Output the [X, Y] coordinate of the center of the cell containing the given text.  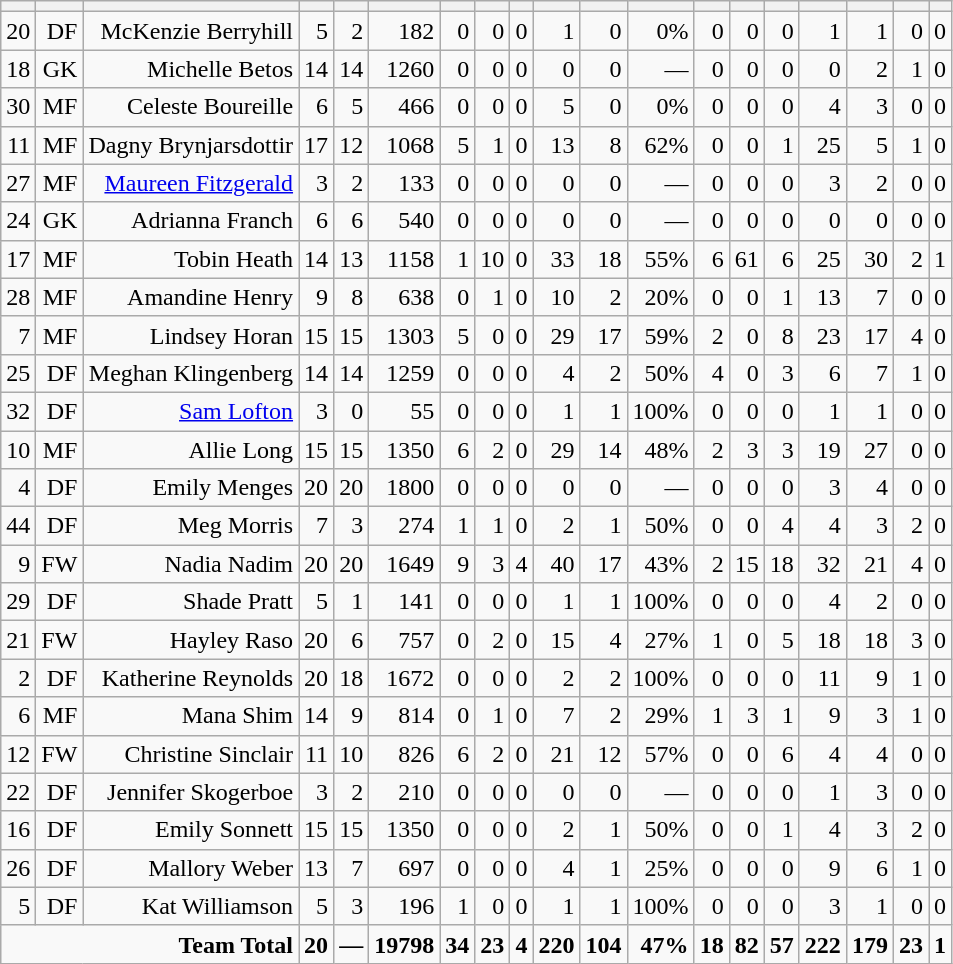
48% [660, 449]
19 [822, 449]
Shade Pratt [191, 602]
43% [660, 564]
McKenzie Berryhill [191, 31]
33 [556, 259]
274 [404, 526]
1800 [404, 488]
26 [18, 868]
638 [404, 297]
29% [660, 716]
44 [18, 526]
133 [404, 183]
1259 [404, 373]
20% [660, 297]
757 [404, 640]
Meg Morris [191, 526]
Kat Williamson [191, 906]
826 [404, 754]
222 [822, 944]
Tobin Heath [191, 259]
Nadia Nadim [191, 564]
Christine Sinclair [191, 754]
Celeste Boureille [191, 107]
1303 [404, 335]
61 [746, 259]
Jennifer Skogerboe [191, 792]
40 [556, 564]
Dagny Brynjarsdottir [191, 145]
Adrianna Franch [191, 221]
25% [660, 868]
Mallory Weber [191, 868]
Team Total [150, 944]
47% [660, 944]
19798 [404, 944]
27% [660, 640]
Allie Long [191, 449]
1672 [404, 678]
28 [18, 297]
Mana Shim [191, 716]
141 [404, 602]
1158 [404, 259]
22 [18, 792]
179 [870, 944]
16 [18, 830]
24 [18, 221]
Michelle Betos [191, 69]
Emily Menges [191, 488]
1649 [404, 564]
220 [556, 944]
Hayley Raso [191, 640]
1260 [404, 69]
82 [746, 944]
55% [660, 259]
196 [404, 906]
Maureen Fitzgerald [191, 183]
Sam Lofton [191, 411]
182 [404, 31]
62% [660, 145]
59% [660, 335]
57 [782, 944]
466 [404, 107]
57% [660, 754]
697 [404, 868]
34 [458, 944]
1068 [404, 145]
210 [404, 792]
814 [404, 716]
540 [404, 221]
Emily Sonnett [191, 830]
Lindsey Horan [191, 335]
Meghan Klingenberg [191, 373]
104 [604, 944]
Amandine Henry [191, 297]
Katherine Reynolds [191, 678]
55 [404, 411]
